Return [X, Y] of the center of cell containing provided text 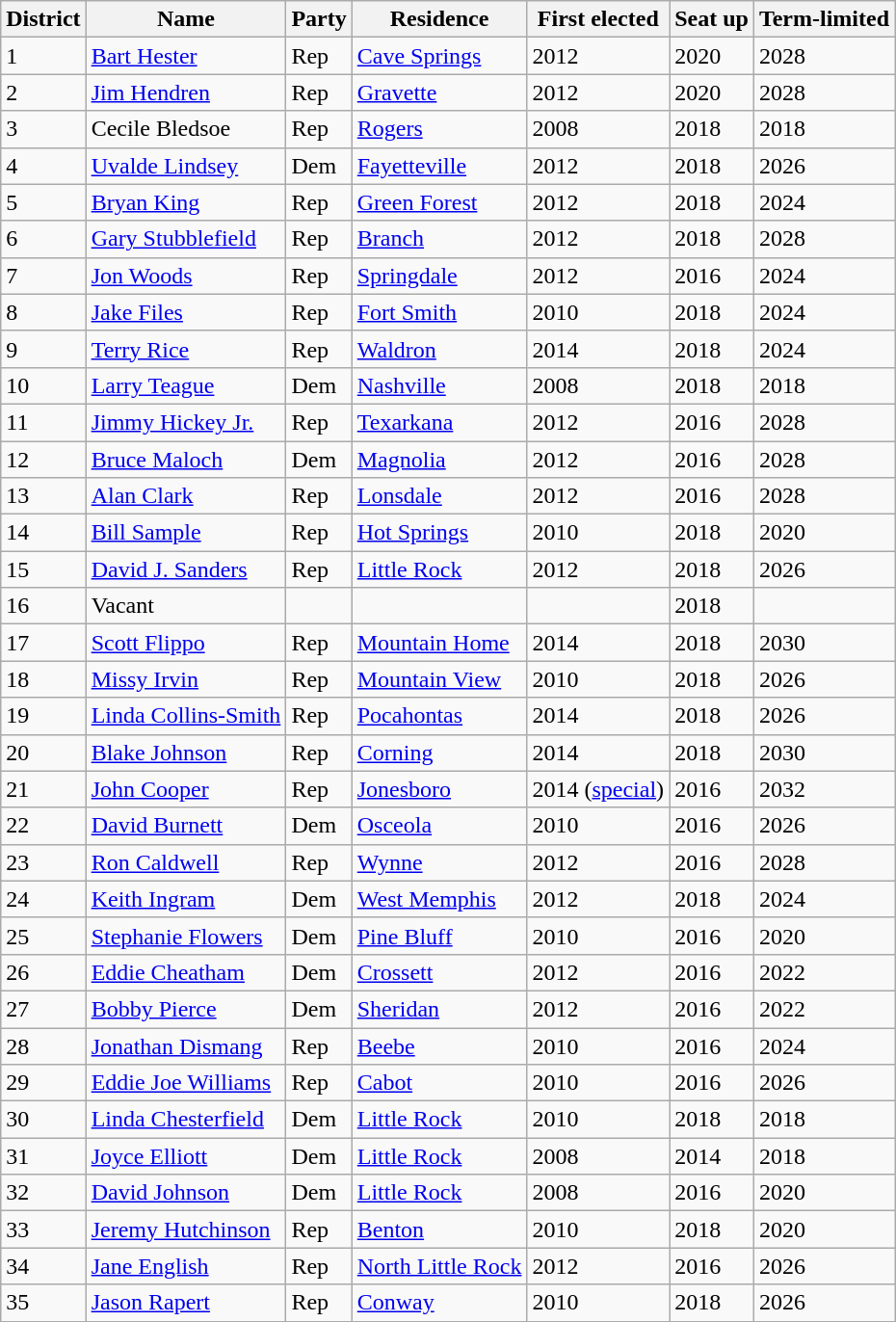
17 [43, 643]
11 [43, 422]
Waldron [439, 349]
4 [43, 166]
30 [43, 1120]
Beebe [439, 1045]
5 [43, 202]
Benton [439, 1229]
West Memphis [439, 899]
Corning [439, 753]
Stephanie Flowers [186, 936]
Gravette [439, 93]
Name [186, 19]
Gary Stubblefield [186, 239]
Fort Smith [439, 312]
Alan Clark [186, 496]
Nashville [439, 385]
26 [43, 972]
Party [319, 19]
18 [43, 679]
2 [43, 93]
6 [43, 239]
Cabot [439, 1083]
Texarkana [439, 422]
Green Forest [439, 202]
24 [43, 899]
Blake Johnson [186, 753]
Joyce Elliott [186, 1156]
Pine Bluff [439, 936]
Eddie Cheatham [186, 972]
Jeremy Hutchinson [186, 1229]
Crossett [439, 972]
Pocahontas [439, 716]
Jake Files [186, 312]
Fayetteville [439, 166]
34 [43, 1266]
2014 (special) [598, 789]
David Burnett [186, 826]
Scott Flippo [186, 643]
Eddie Joe Williams [186, 1083]
7 [43, 276]
20 [43, 753]
District [43, 19]
John Cooper [186, 789]
Mountain Home [439, 643]
Uvalde Lindsey [186, 166]
21 [43, 789]
12 [43, 460]
Jane English [186, 1266]
8 [43, 312]
Cecile Bledsoe [186, 129]
Bobby Pierce [186, 1009]
Jonesboro [439, 789]
Jimmy Hickey Jr. [186, 422]
15 [43, 569]
3 [43, 129]
David Johnson [186, 1193]
Jon Woods [186, 276]
35 [43, 1303]
25 [43, 936]
Vacant [186, 606]
Bart Hester [186, 56]
Ron Caldwell [186, 862]
Osceola [439, 826]
David J. Sanders [186, 569]
Residence [439, 19]
First elected [598, 19]
2032 [824, 789]
33 [43, 1229]
10 [43, 385]
27 [43, 1009]
Hot Springs [439, 533]
Lonsdale [439, 496]
14 [43, 533]
Larry Teague [186, 385]
Jim Hendren [186, 93]
13 [43, 496]
Cave Springs [439, 56]
North Little Rock [439, 1266]
Jonathan Dismang [186, 1045]
22 [43, 826]
Bryan King [186, 202]
Jason Rapert [186, 1303]
Sheridan [439, 1009]
9 [43, 349]
31 [43, 1156]
1 [43, 56]
Missy Irvin [186, 679]
Bruce Maloch [186, 460]
16 [43, 606]
Linda Collins-Smith [186, 716]
Bill Sample [186, 533]
Springdale [439, 276]
Terry Rice [186, 349]
23 [43, 862]
Mountain View [439, 679]
19 [43, 716]
Seat up [712, 19]
28 [43, 1045]
Conway [439, 1303]
Term-limited [824, 19]
Keith Ingram [186, 899]
Linda Chesterfield [186, 1120]
Wynne [439, 862]
32 [43, 1193]
29 [43, 1083]
Magnolia [439, 460]
Branch [439, 239]
Rogers [439, 129]
